Extract the [x, y] coordinate from the center of the cell holding the provided text.  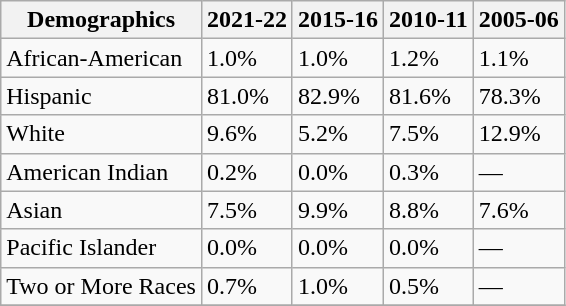
9.9% [338, 210]
2005-06 [518, 20]
2021-22 [246, 20]
81.6% [429, 96]
8.8% [429, 210]
1.1% [518, 58]
82.9% [338, 96]
Asian [102, 210]
White [102, 134]
81.0% [246, 96]
Demographics [102, 20]
Two or More Races [102, 286]
78.3% [518, 96]
American Indian [102, 172]
Hispanic [102, 96]
0.2% [246, 172]
0.5% [429, 286]
1.2% [429, 58]
9.6% [246, 134]
2010-11 [429, 20]
African-American [102, 58]
2015-16 [338, 20]
12.9% [518, 134]
Pacific Islander [102, 248]
5.2% [338, 134]
0.3% [429, 172]
0.7% [246, 286]
7.6% [518, 210]
